Return (x, y) of the center of cell containing provided text 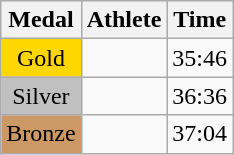
37:04 (200, 134)
35:46 (200, 58)
Silver (41, 96)
Time (200, 20)
Gold (41, 58)
Athlete (124, 20)
Bronze (41, 134)
Medal (41, 20)
36:36 (200, 96)
